Search for the cell housing the specified text and yield its [X, Y] center coordinate. 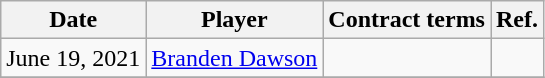
Contract terms [407, 20]
Branden Dawson [234, 58]
June 19, 2021 [74, 58]
Date [74, 20]
Ref. [516, 20]
Player [234, 20]
